Find where the given text appears and provide that cell's center as (X, Y) coordinate. 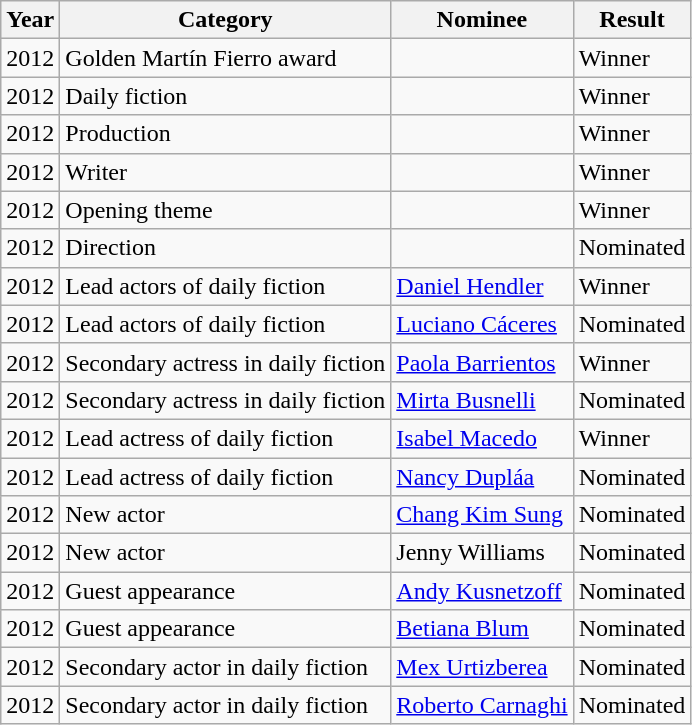
Nominee (482, 20)
Direction (226, 248)
Writer (226, 172)
Nancy Dupláa (482, 477)
Jenny Williams (482, 553)
Result (632, 20)
Production (226, 134)
Betiana Blum (482, 629)
Category (226, 20)
Golden Martín Fierro award (226, 58)
Daniel Hendler (482, 286)
Chang Kim Sung (482, 515)
Roberto Carnaghi (482, 705)
Paola Barrientos (482, 362)
Year (30, 20)
Mirta Busnelli (482, 400)
Andy Kusnetzoff (482, 591)
Opening theme (226, 210)
Mex Urtizberea (482, 667)
Luciano Cáceres (482, 324)
Isabel Macedo (482, 438)
Daily fiction (226, 96)
